Capture the cell that displays the provided text and extract its (X, Y) central coordinate. 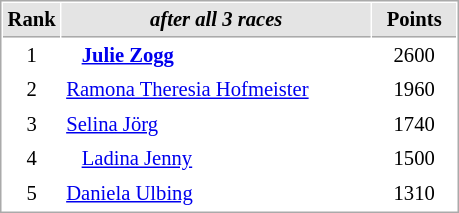
Ladina Jenny (216, 158)
4 (32, 158)
Daniela Ulbing (216, 194)
1 (32, 56)
5 (32, 194)
3 (32, 124)
1310 (414, 194)
Rank (32, 20)
1740 (414, 124)
after all 3 races (216, 20)
1500 (414, 158)
Selina Jörg (216, 124)
2 (32, 90)
1960 (414, 90)
Julie Zogg (216, 56)
Ramona Theresia Hofmeister (216, 90)
2600 (414, 56)
Points (414, 20)
